Search for the cell housing the specified text and yield its [x, y] center coordinate. 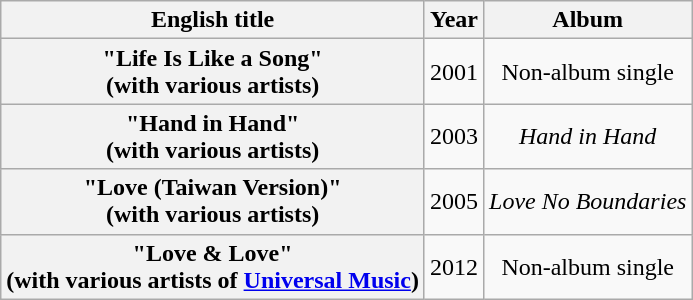
2005 [454, 202]
English title [213, 20]
"Hand in Hand"(with various artists) [213, 136]
Love No Boundaries [588, 202]
2003 [454, 136]
"Love (Taiwan Version)"(with various artists) [213, 202]
"Life Is Like a Song"(with various artists) [213, 72]
Year [454, 20]
"Love & Love"(with various artists of Universal Music) [213, 266]
2001 [454, 72]
Album [588, 20]
2012 [454, 266]
Hand in Hand [588, 136]
